Pinpoint the cell where the given text exists, returning its [x, y] midpoint coordinate. 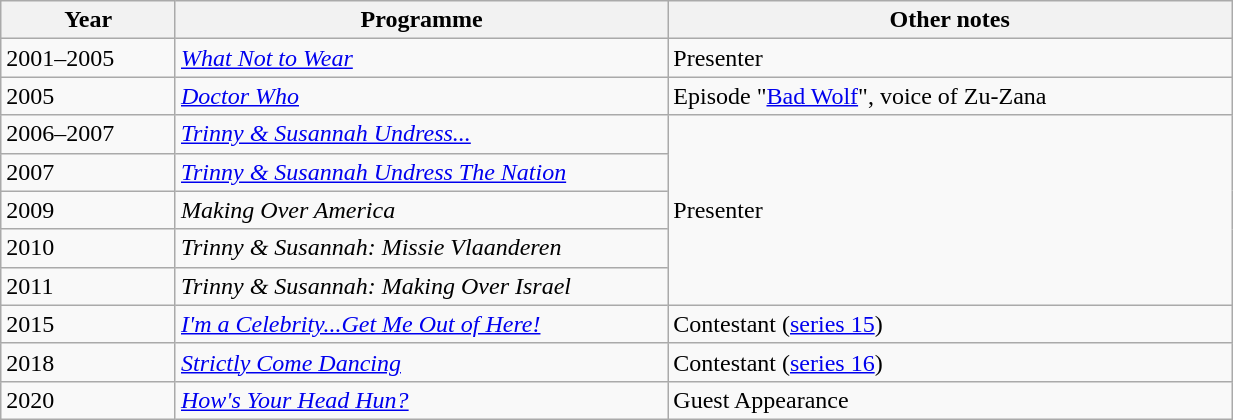
2011 [88, 286]
I'm a Celebrity...Get Me Out of Here! [421, 324]
2020 [88, 400]
Trinny & Susannah Undress The Nation [421, 172]
Making Over America [421, 210]
Contestant (series 16) [950, 362]
2007 [88, 172]
Strictly Come Dancing [421, 362]
Trinny & Susannah: Missie Vlaanderen [421, 248]
Trinny & Susannah Undress... [421, 134]
2001–2005 [88, 58]
2006–2007 [88, 134]
What Not to Wear [421, 58]
2018 [88, 362]
Programme [421, 20]
Year [88, 20]
Other notes [950, 20]
How's Your Head Hun? [421, 400]
Episode "Bad Wolf", voice of Zu-Zana [950, 96]
2010 [88, 248]
Guest Appearance [950, 400]
Contestant (series 15) [950, 324]
2005 [88, 96]
2009 [88, 210]
Doctor Who [421, 96]
2015 [88, 324]
Trinny & Susannah: Making Over Israel [421, 286]
